Identify which cell holds the provided text, then report its (x, y) central coordinate. 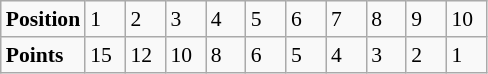
7 (346, 19)
12 (145, 55)
Position (43, 19)
15 (105, 55)
Points (43, 55)
9 (426, 19)
